Locate the cell with the specified text and output its (X, Y) center coordinate. 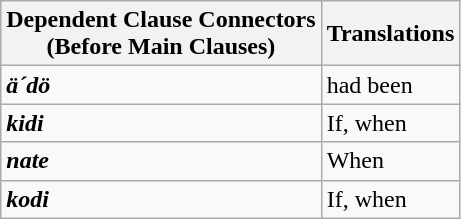
Dependent Clause Connectors(Before Main Clauses) (161, 34)
ä´dö (161, 85)
kodi (161, 199)
When (390, 161)
had been (390, 85)
kidi (161, 123)
nate (161, 161)
Translations (390, 34)
